Return [X, Y] of the center of cell containing provided text 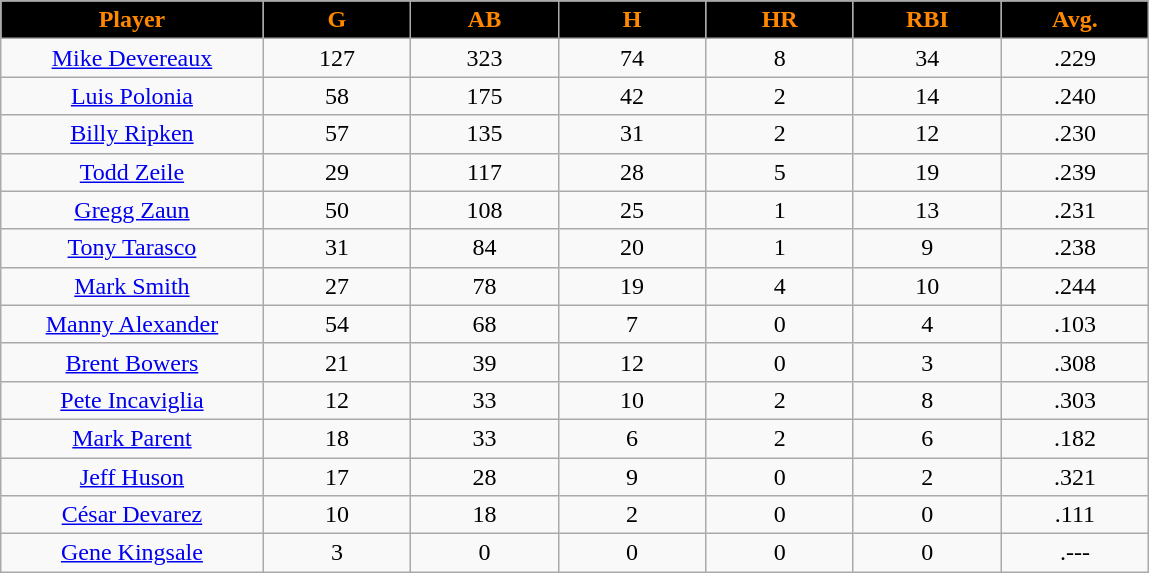
108 [485, 210]
G [337, 20]
20 [632, 248]
Billy Ripken [132, 134]
74 [632, 58]
César Devarez [132, 515]
.308 [1075, 362]
42 [632, 96]
.111 [1075, 515]
HR [780, 20]
.--- [1075, 553]
.229 [1075, 58]
27 [337, 286]
Todd Zeile [132, 172]
Mark Parent [132, 438]
117 [485, 172]
Luis Polonia [132, 96]
50 [337, 210]
127 [337, 58]
13 [927, 210]
17 [337, 477]
.230 [1075, 134]
Player [132, 20]
.240 [1075, 96]
25 [632, 210]
78 [485, 286]
84 [485, 248]
Jeff Huson [132, 477]
5 [780, 172]
29 [337, 172]
54 [337, 324]
21 [337, 362]
323 [485, 58]
.231 [1075, 210]
Tony Tarasco [132, 248]
135 [485, 134]
RBI [927, 20]
7 [632, 324]
Manny Alexander [132, 324]
Mark Smith [132, 286]
58 [337, 96]
.321 [1075, 477]
.103 [1075, 324]
.244 [1075, 286]
Gregg Zaun [132, 210]
Avg. [1075, 20]
Mike Devereaux [132, 58]
.238 [1075, 248]
.182 [1075, 438]
Gene Kingsale [132, 553]
.303 [1075, 400]
34 [927, 58]
68 [485, 324]
AB [485, 20]
175 [485, 96]
39 [485, 362]
57 [337, 134]
Brent Bowers [132, 362]
Pete Incaviglia [132, 400]
.239 [1075, 172]
H [632, 20]
14 [927, 96]
